Find where the given text appears and provide that cell's center as [x, y] coordinate. 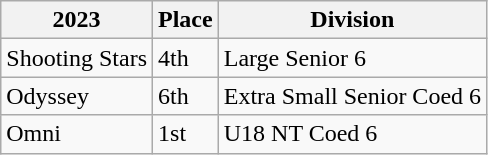
Odyssey [77, 96]
2023 [77, 20]
6th [186, 96]
Large Senior 6 [352, 58]
Omni [77, 134]
4th [186, 58]
U18 NT Coed 6 [352, 134]
Division [352, 20]
Extra Small Senior Coed 6 [352, 96]
Shooting Stars [77, 58]
1st [186, 134]
Place [186, 20]
